Search for the cell housing the specified text and yield its [X, Y] center coordinate. 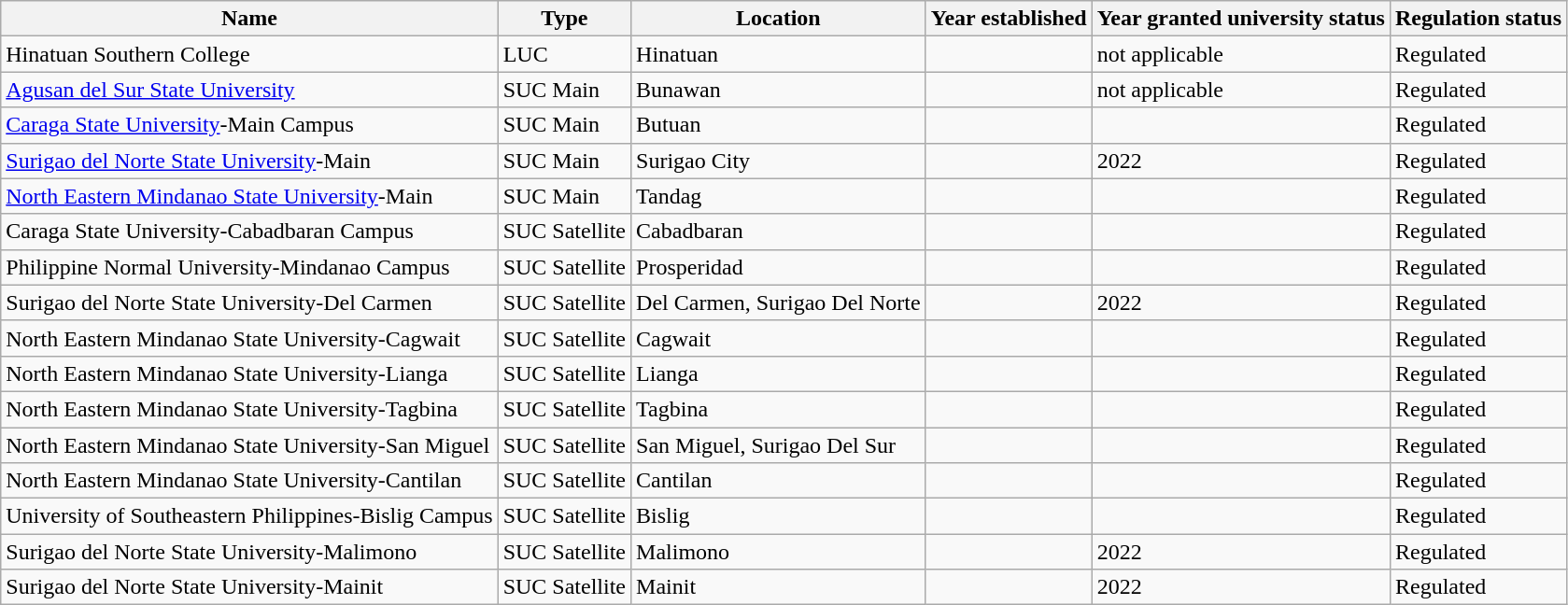
San Miguel, Surigao Del Sur [779, 445]
Cantilan [779, 481]
Tandag [779, 196]
North Eastern Mindanao State University-Cantilan [249, 481]
Year granted university status [1240, 19]
Cabadbaran [779, 232]
Mainit [779, 587]
Surigao del Norte State University-Main [249, 161]
North Eastern Mindanao State University-Main [249, 196]
Prosperidad [779, 267]
Year established [1009, 19]
Location [779, 19]
Surigao del Norte State University-Del Carmen [249, 302]
Surigao City [779, 161]
North Eastern Mindanao State University-Tagbina [249, 409]
North Eastern Mindanao State University-Lianga [249, 373]
Hinatuan Southern College [249, 54]
North Eastern Mindanao State University-San Miguel [249, 445]
Hinatuan [779, 54]
Caraga State University-Main Campus [249, 125]
Surigao del Norte State University-Mainit [249, 587]
Caraga State University-Cabadbaran Campus [249, 232]
Surigao del Norte State University-Malimono [249, 552]
Tagbina [779, 409]
Lianga [779, 373]
Name [249, 19]
Del Carmen, Surigao Del Norte [779, 302]
Bislig [779, 516]
Philippine Normal University-Mindanao Campus [249, 267]
North Eastern Mindanao State University-Cagwait [249, 338]
Malimono [779, 552]
LUC [564, 54]
Agusan del Sur State University [249, 90]
Bunawan [779, 90]
University of Southeastern Philippines-Bislig Campus [249, 516]
Butuan [779, 125]
Regulation status [1477, 19]
Cagwait [779, 338]
Type [564, 19]
